From the cell containing the given text, extract its center point as [x, y] coordinate. 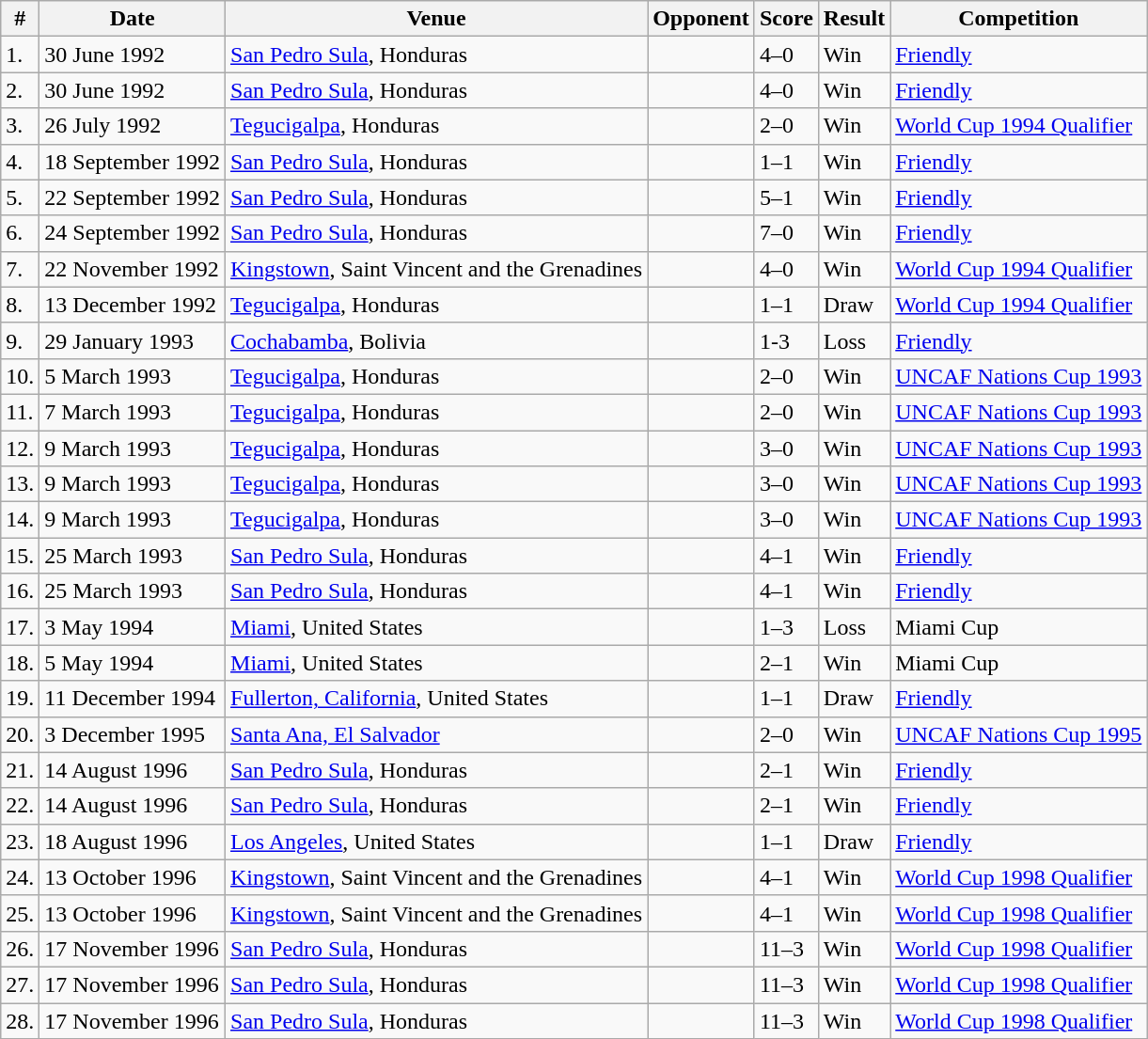
# [21, 19]
22 September 1992 [133, 197]
Santa Ana, El Salvador [436, 734]
5 March 1993 [133, 376]
7–0 [786, 233]
5 May 1994 [133, 663]
22 November 1992 [133, 269]
25. [21, 913]
2. [21, 90]
3 December 1995 [133, 734]
1-3 [786, 340]
20. [21, 734]
12. [21, 449]
Date [133, 19]
29 January 1993 [133, 340]
27. [21, 984]
3. [21, 126]
Fullerton, California, United States [436, 699]
1–3 [786, 627]
5. [21, 197]
16. [21, 591]
Opponent [701, 19]
6. [21, 233]
Los Angeles, United States [436, 842]
24 September 1992 [133, 233]
Venue [436, 19]
7 March 1993 [133, 412]
17. [21, 627]
4. [21, 162]
11 December 1994 [133, 699]
18. [21, 663]
15. [21, 556]
Score [786, 19]
10. [21, 376]
24. [21, 877]
23. [21, 842]
Result [854, 19]
21. [21, 770]
26. [21, 949]
Competition [1019, 19]
8. [21, 305]
13. [21, 484]
9. [21, 340]
5–1 [786, 197]
11. [21, 412]
26 July 1992 [133, 126]
19. [21, 699]
UNCAF Nations Cup 1995 [1019, 734]
Cochabamba, Bolivia [436, 340]
18 August 1996 [133, 842]
3 May 1994 [133, 627]
22. [21, 806]
28. [21, 1020]
1. [21, 55]
18 September 1992 [133, 162]
7. [21, 269]
14. [21, 520]
13 December 1992 [133, 305]
